Detect which cell encompasses the target text, then output its (x, y) center coordinate. 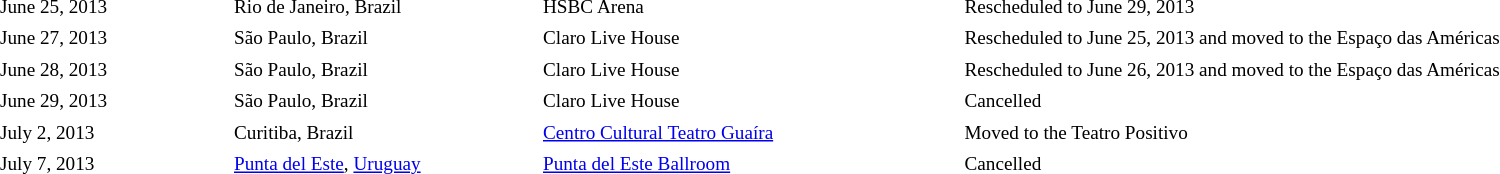
Centro Cultural Teatro Guaíra (749, 133)
Curitiba, Brazil (384, 133)
